Find where the given text appears and provide that cell's center as (x, y) coordinate. 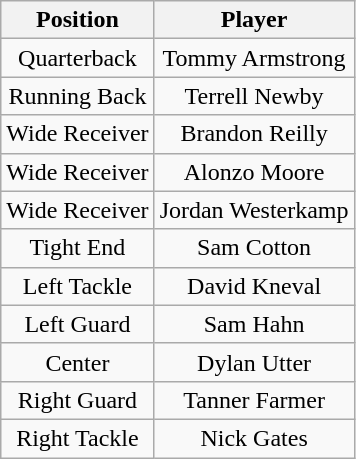
Tight End (78, 248)
Quarterback (78, 58)
Tanner Farmer (254, 400)
Right Guard (78, 400)
Terrell Newby (254, 96)
Right Tackle (78, 438)
Dylan Utter (254, 362)
Sam Hahn (254, 324)
Left Guard (78, 324)
Center (78, 362)
David Kneval (254, 286)
Nick Gates (254, 438)
Sam Cotton (254, 248)
Player (254, 20)
Position (78, 20)
Alonzo Moore (254, 172)
Brandon Reilly (254, 134)
Jordan Westerkamp (254, 210)
Tommy Armstrong (254, 58)
Left Tackle (78, 286)
Running Back (78, 96)
